Identify which cell holds the provided text, then report its [X, Y] central coordinate. 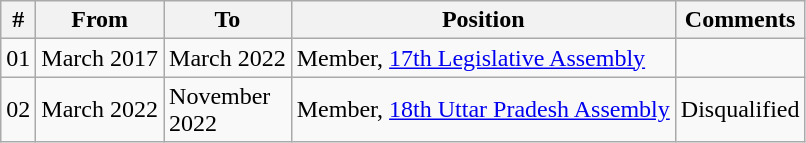
Comments [740, 20]
Position [483, 20]
November2022 [228, 110]
02 [18, 110]
Member, 18th Uttar Pradesh Assembly [483, 110]
# [18, 20]
Disqualified [740, 110]
March 2017 [100, 58]
Member, 17th Legislative Assembly [483, 58]
01 [18, 58]
From [100, 20]
To [228, 20]
